From the cell containing the given text, extract its center point as (x, y) coordinate. 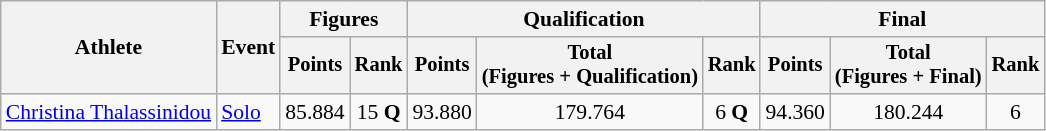
6 (1016, 112)
93.880 (442, 112)
Qualification (584, 19)
Solo (248, 112)
Christina Thalassinidou (108, 112)
Total(Figures + Final) (908, 66)
94.360 (794, 112)
Figures (344, 19)
85.884 (314, 112)
Athlete (108, 48)
180.244 (908, 112)
Total(Figures + Qualification) (590, 66)
15 Q (379, 112)
Final (902, 19)
Event (248, 48)
6 Q (732, 112)
179.764 (590, 112)
